Scan for the cell matching the given text and deliver its (X, Y) coordinate at center. 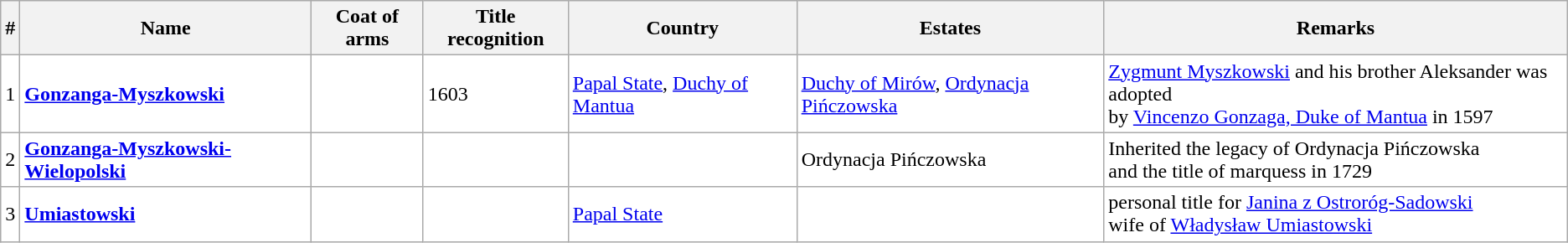
Ordynacja Pińczowska (950, 159)
personal title for Janina z Ostroróg-Sadowski wife of Władysław Umiastowski (1336, 215)
Name (166, 28)
2 (10, 159)
Duchy of Mirów, Ordynacja Pińczowska (950, 94)
1603 (496, 94)
1 (10, 94)
# (10, 28)
Papal State, Duchy of Mantua (682, 94)
Gonzanga-Myszkowski (166, 94)
Gonzanga-Myszkowski-Wielopolski (166, 159)
Zygmunt Myszkowski and his brother Aleksander was adopted by Vincenzo Gonzaga, Duke of Mantua in 1597 (1336, 94)
Estates (950, 28)
3 (10, 215)
Coat of arms (368, 28)
Remarks (1336, 28)
Country (682, 28)
Title recognition (496, 28)
Papal State (682, 215)
Umiastowski (166, 215)
Inherited the legacy of Ordynacja Pińczowska and the title of marquess in 1729 (1336, 159)
